Determine the [x, y] coordinate at the center of the cell enclosing the given text.  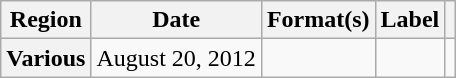
Format(s) [318, 20]
Label [410, 20]
August 20, 2012 [176, 58]
Various [46, 58]
Region [46, 20]
Date [176, 20]
